Determine the (X, Y) coordinate at the center of the cell enclosing the given text.  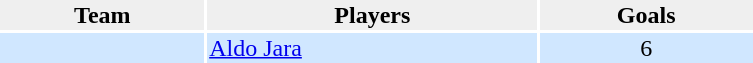
Team (102, 15)
Aldo Jara (372, 48)
Goals (646, 15)
Players (372, 15)
6 (646, 48)
